Search for the cell housing the specified text and yield its [x, y] center coordinate. 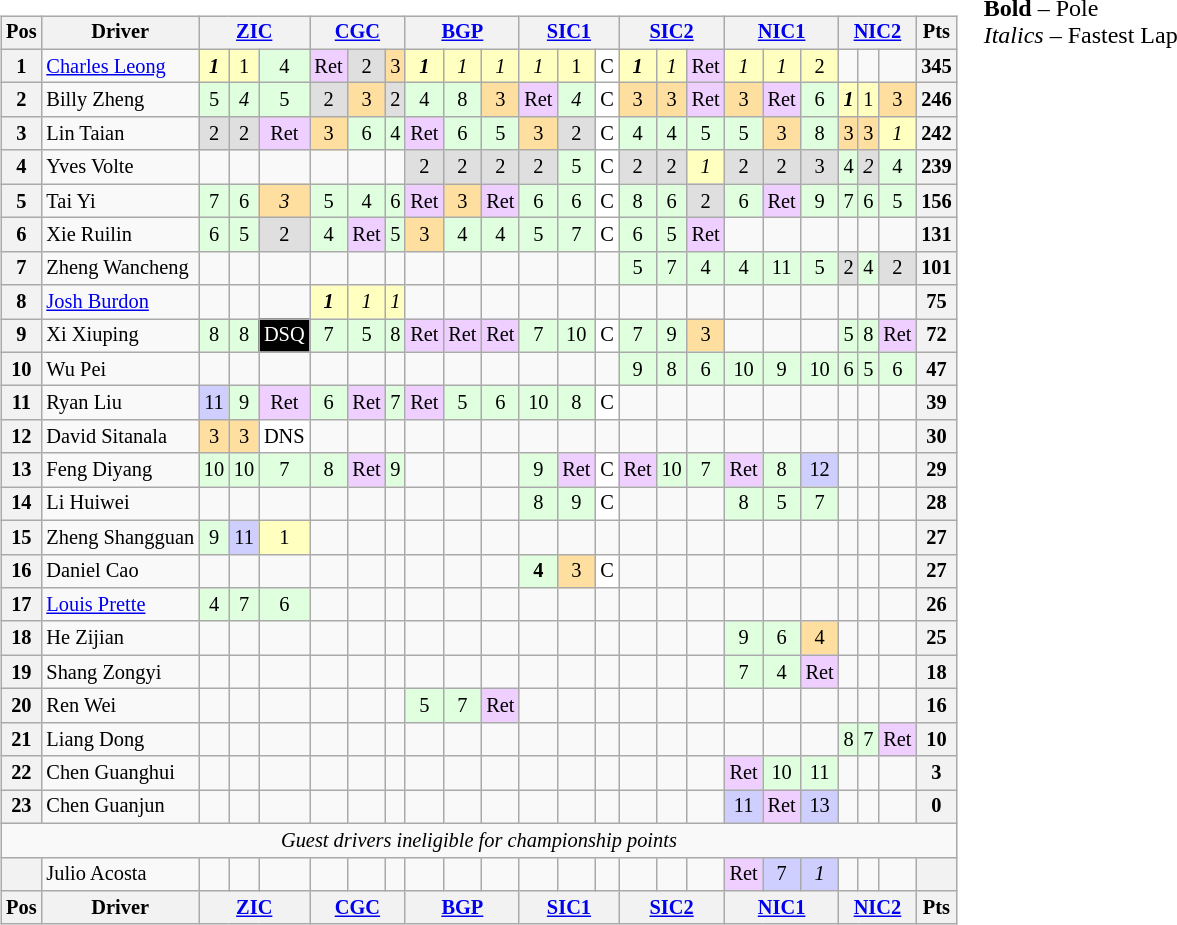
Li Huiwei [120, 504]
20 [21, 706]
Charles Leong [120, 66]
Guest drivers ineligible for championship points [478, 840]
345 [936, 66]
Julio Acosta [120, 874]
22 [21, 773]
47 [936, 369]
Chen Guanjun [120, 807]
Louis Prette [120, 605]
14 [21, 504]
Shang Zongyi [120, 672]
23 [21, 807]
Xie Ruilin [120, 235]
246 [936, 100]
Chen Guanghui [120, 773]
Lin Taian [120, 134]
Daniel Cao [120, 571]
Xi Xiuping [120, 336]
25 [936, 638]
Liang Dong [120, 739]
156 [936, 201]
72 [936, 336]
Yves Volte [120, 167]
17 [21, 605]
0 [936, 807]
242 [936, 134]
101 [936, 268]
39 [936, 403]
Wu Pei [120, 369]
15 [21, 537]
Josh Burdon [120, 302]
Feng Diyang [120, 470]
28 [936, 504]
26 [936, 605]
Ryan Liu [120, 403]
239 [936, 167]
Tai Yi [120, 201]
75 [936, 302]
Zheng Wancheng [120, 268]
DNS [284, 437]
He Zijian [120, 638]
Ren Wei [120, 706]
21 [21, 739]
DSQ [284, 336]
19 [21, 672]
29 [936, 470]
Billy Zheng [120, 100]
30 [936, 437]
Zheng Shangguan [120, 537]
David Sitanala [120, 437]
131 [936, 235]
